Pinpoint the cell where the given text exists, returning its (X, Y) midpoint coordinate. 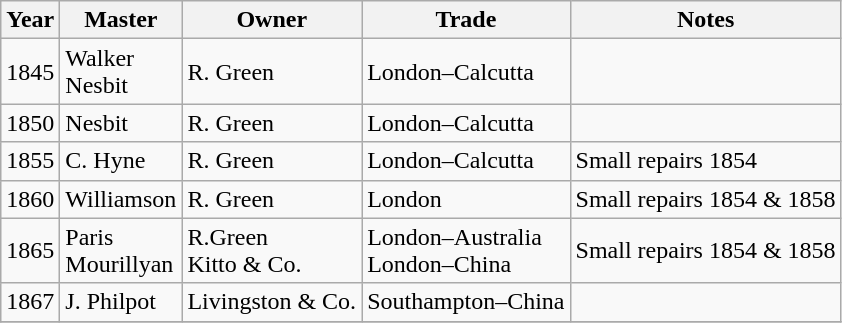
Nesbit (121, 123)
WalkerNesbit (121, 72)
ParisMourillyan (121, 250)
R.GreenKitto & Co. (272, 250)
London (466, 199)
J. Philpot (121, 302)
1860 (30, 199)
1867 (30, 302)
Williamson (121, 199)
Notes (706, 20)
C. Hyne (121, 161)
1850 (30, 123)
Master (121, 20)
1855 (30, 161)
London–AustraliaLondon–China (466, 250)
Owner (272, 20)
Southampton–China (466, 302)
Trade (466, 20)
1845 (30, 72)
Year (30, 20)
1865 (30, 250)
Small repairs 1854 (706, 161)
Livingston & Co. (272, 302)
